Identify which cell holds the provided text, then report its [x, y] central coordinate. 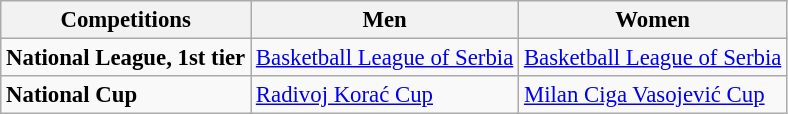
National League, 1st tier [126, 58]
Competitions [126, 20]
Women [653, 20]
Milan Ciga Vasojević Cup [653, 95]
National Cup [126, 95]
Radivoj Korać Cup [385, 95]
Men [385, 20]
